Find where the given text appears and provide that cell's center as (x, y) coordinate. 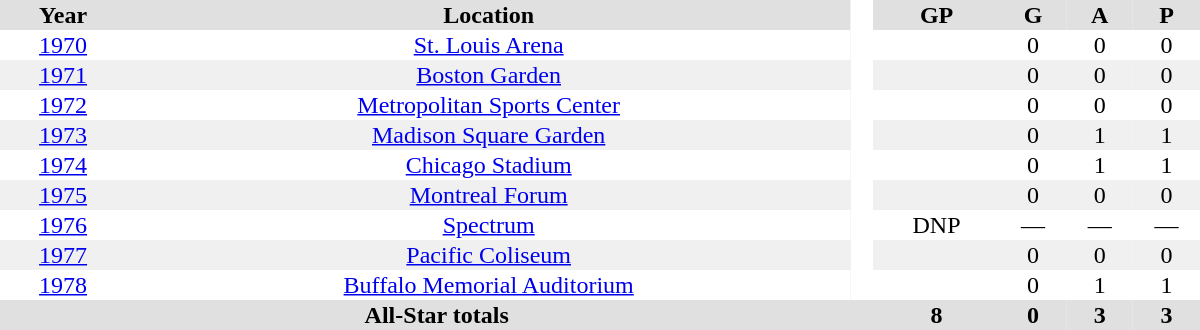
Year (63, 15)
G (1034, 15)
1976 (63, 225)
A (1100, 15)
Location (488, 15)
P (1166, 15)
1970 (63, 45)
1975 (63, 195)
St. Louis Arena (488, 45)
Montreal Forum (488, 195)
1973 (63, 135)
8 (936, 315)
Boston Garden (488, 75)
1978 (63, 285)
DNP (936, 225)
1974 (63, 165)
1971 (63, 75)
Metropolitan Sports Center (488, 105)
Pacific Coliseum (488, 255)
Spectrum (488, 225)
Madison Square Garden (488, 135)
All-Star totals (436, 315)
1977 (63, 255)
Chicago Stadium (488, 165)
GP (936, 15)
1972 (63, 105)
Buffalo Memorial Auditorium (488, 285)
